Find where the given text appears and provide that cell's center as (X, Y) coordinate. 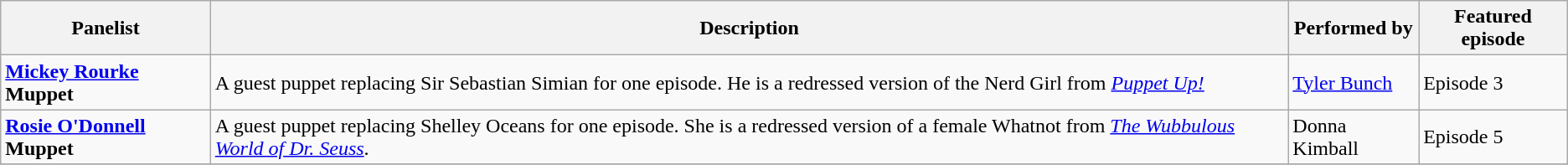
Panelist (106, 28)
Donna Kimball (1354, 137)
Rosie O'Donnell Muppet (106, 137)
Mickey Rourke Muppet (106, 82)
Episode 5 (1493, 137)
A guest puppet replacing Sir Sebastian Simian for one episode. He is a redressed version of the Nerd Girl from Puppet Up! (749, 82)
Performed by (1354, 28)
Featured episode (1493, 28)
Episode 3 (1493, 82)
Description (749, 28)
Tyler Bunch (1354, 82)
A guest puppet replacing Shelley Oceans for one episode. She is a redressed version of a female Whatnot from The Wubbulous World of Dr. Seuss. (749, 137)
